Pinpoint the cell where the given text exists, returning its (x, y) midpoint coordinate. 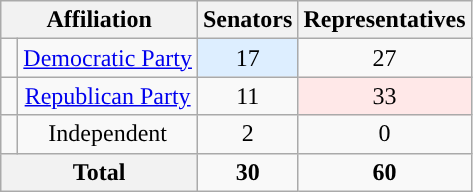
Affiliation (100, 20)
0 (384, 134)
Senators (247, 20)
30 (247, 172)
Independent (108, 134)
33 (384, 96)
Republican Party (108, 96)
Democratic Party (108, 58)
17 (247, 58)
Total (100, 172)
27 (384, 58)
Representatives (384, 20)
11 (247, 96)
2 (247, 134)
60 (384, 172)
